Scan for the cell matching the given text and deliver its (X, Y) coordinate at center. 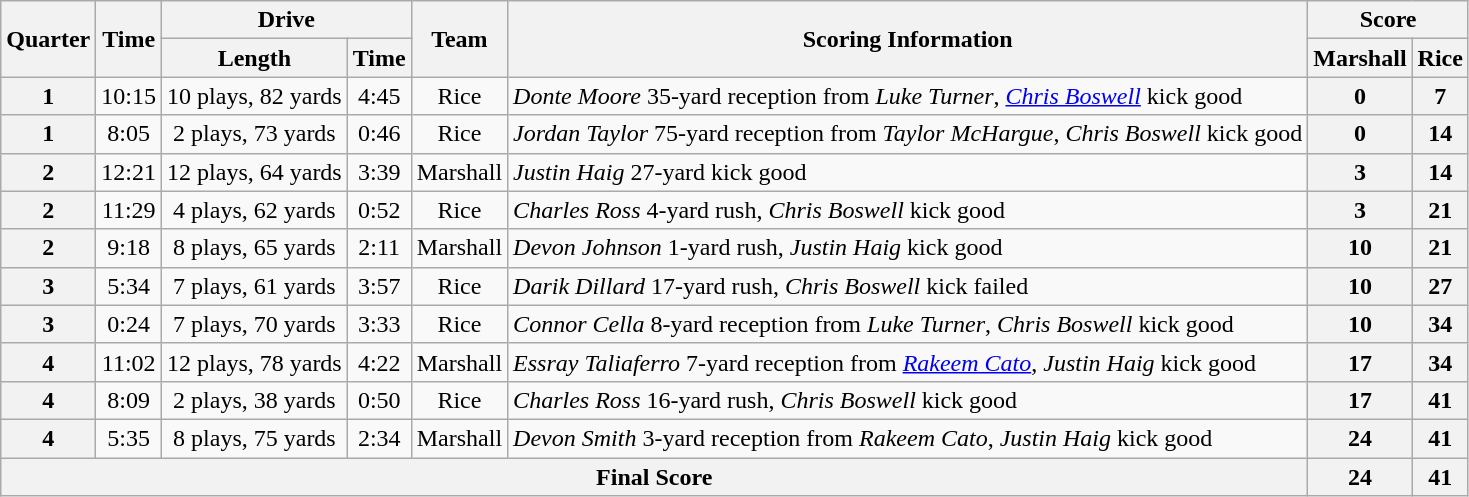
4:22 (379, 362)
Scoring Information (908, 39)
0:46 (379, 134)
10 plays, 82 yards (255, 96)
4 plays, 62 yards (255, 210)
7 plays, 70 yards (255, 324)
2 plays, 73 yards (255, 134)
2:34 (379, 438)
9:18 (129, 248)
12 plays, 64 yards (255, 172)
Connor Cella 8-yard reception from Luke Turner, Chris Boswell kick good (908, 324)
Essray Taliaferro 7-yard reception from Rakeem Cato, Justin Haig kick good (908, 362)
8:05 (129, 134)
0:50 (379, 400)
5:34 (129, 286)
8 plays, 65 yards (255, 248)
2:11 (379, 248)
5:35 (129, 438)
Darik Dillard 17-yard rush, Chris Boswell kick failed (908, 286)
8 plays, 75 yards (255, 438)
12:21 (129, 172)
12 plays, 78 yards (255, 362)
3:57 (379, 286)
10:15 (129, 96)
Donte Moore 35-yard reception from Luke Turner, Chris Boswell kick good (908, 96)
0:52 (379, 210)
27 (1440, 286)
11:02 (129, 362)
Final Score (654, 477)
2 plays, 38 yards (255, 400)
11:29 (129, 210)
Score (1388, 20)
7 (1440, 96)
Justin Haig 27-yard kick good (908, 172)
4:45 (379, 96)
Length (255, 58)
Drive (287, 20)
3:33 (379, 324)
Quarter (48, 39)
Devon Smith 3-yard reception from Rakeem Cato, Justin Haig kick good (908, 438)
Jordan Taylor 75-yard reception from Taylor McHargue, Chris Boswell kick good (908, 134)
Charles Ross 16-yard rush, Chris Boswell kick good (908, 400)
3:39 (379, 172)
Devon Johnson 1-yard rush, Justin Haig kick good (908, 248)
8:09 (129, 400)
Charles Ross 4-yard rush, Chris Boswell kick good (908, 210)
7 plays, 61 yards (255, 286)
Team (459, 39)
0:24 (129, 324)
